Output the [x, y] coordinate of the center of the cell containing the given text.  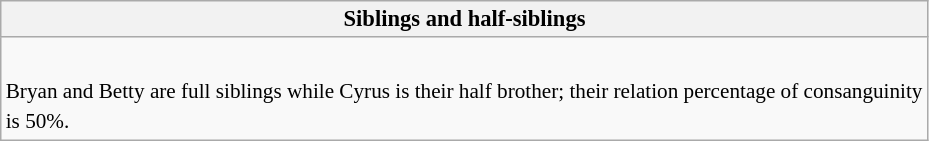
Bryan and Betty are full siblings while Cyrus is their half brother; their relation percentage of consanguinity is 50%. [465, 106]
Siblings and half-siblings [465, 19]
